Identify which cell holds the provided text, then report its (x, y) central coordinate. 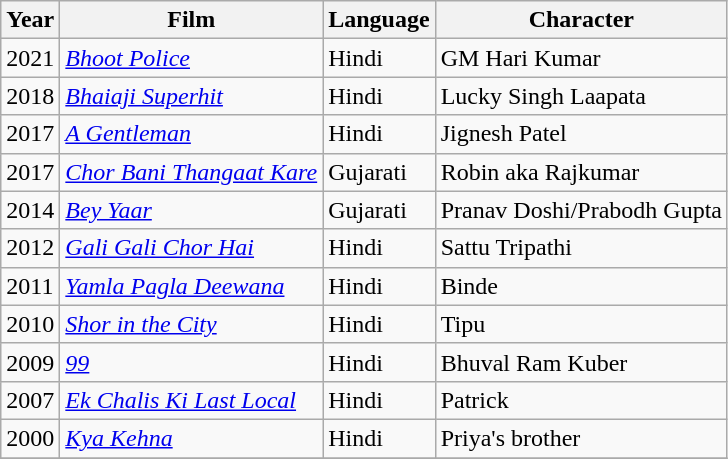
2010 (30, 324)
2014 (30, 210)
2012 (30, 248)
99 (192, 362)
Bhaiaji Superhit (192, 96)
Jignesh Patel (581, 134)
Shor in the City (192, 324)
Tipu (581, 324)
Ek Chalis Ki Last Local (192, 400)
Film (192, 20)
Yamla Pagla Deewana (192, 286)
2000 (30, 438)
Gali Gali Chor Hai (192, 248)
Character (581, 20)
2021 (30, 58)
Bhuval Ram Kuber (581, 362)
2009 (30, 362)
A Gentleman (192, 134)
2007 (30, 400)
Bhoot Police (192, 58)
2018 (30, 96)
GM Hari Kumar (581, 58)
2011 (30, 286)
Kya Kehna (192, 438)
Robin aka Rajkumar (581, 172)
Patrick (581, 400)
Year (30, 20)
Priya's brother (581, 438)
Binde (581, 286)
Pranav Doshi/Prabodh Gupta (581, 210)
Sattu Tripathi (581, 248)
Language (379, 20)
Lucky Singh Laapata (581, 96)
Chor Bani Thangaat Kare (192, 172)
Bey Yaar (192, 210)
